Provide the (x, y) coordinate of the cell's center where the given text is located.  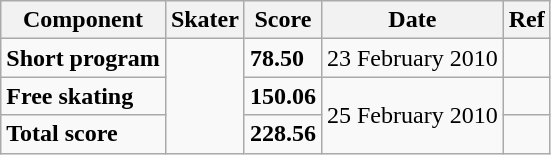
Skater (204, 20)
Component (84, 20)
228.56 (282, 134)
Score (282, 20)
Free skating (84, 96)
Short program (84, 58)
Ref (526, 20)
23 February 2010 (412, 58)
78.50 (282, 58)
150.06 (282, 96)
25 February 2010 (412, 115)
Date (412, 20)
Total score (84, 134)
